For the text-containing cell, return its midpoint in [X, Y] coordinate format. 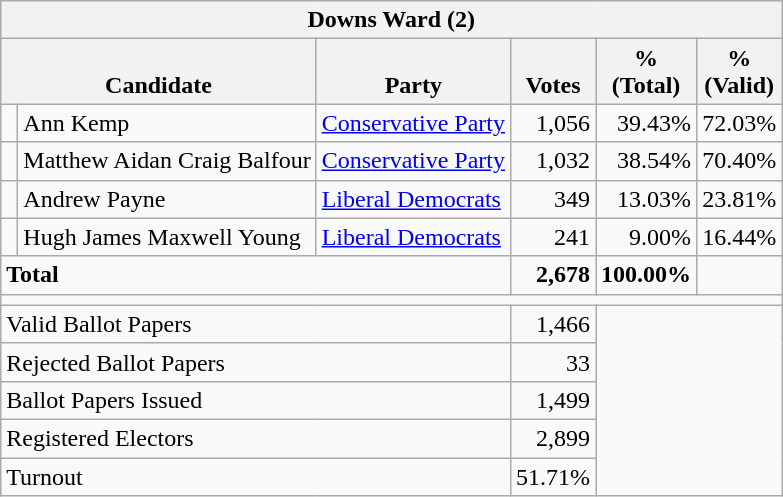
23.81% [740, 199]
Andrew Payne [167, 199]
70.40% [740, 161]
%(Total) [646, 72]
39.43% [646, 123]
Rejected Ballot Papers [256, 362]
13.03% [646, 199]
Registered Electors [256, 438]
16.44% [740, 237]
241 [554, 237]
Matthew Aidan Craig Balfour [167, 161]
Hugh James Maxwell Young [167, 237]
Downs Ward (2) [392, 20]
38.54% [646, 161]
Total [256, 275]
9.00% [646, 237]
Votes [554, 72]
51.71% [554, 477]
1,499 [554, 400]
Party [413, 72]
33 [554, 362]
Ann Kemp [167, 123]
1,032 [554, 161]
2,899 [554, 438]
Turnout [256, 477]
100.00% [646, 275]
Valid Ballot Papers [256, 324]
2,678 [554, 275]
349 [554, 199]
72.03% [740, 123]
1,466 [554, 324]
Candidate [158, 72]
1,056 [554, 123]
Ballot Papers Issued [256, 400]
%(Valid) [740, 72]
